Return the [x, y] coordinate for the center point of the cell that contains the specified text.  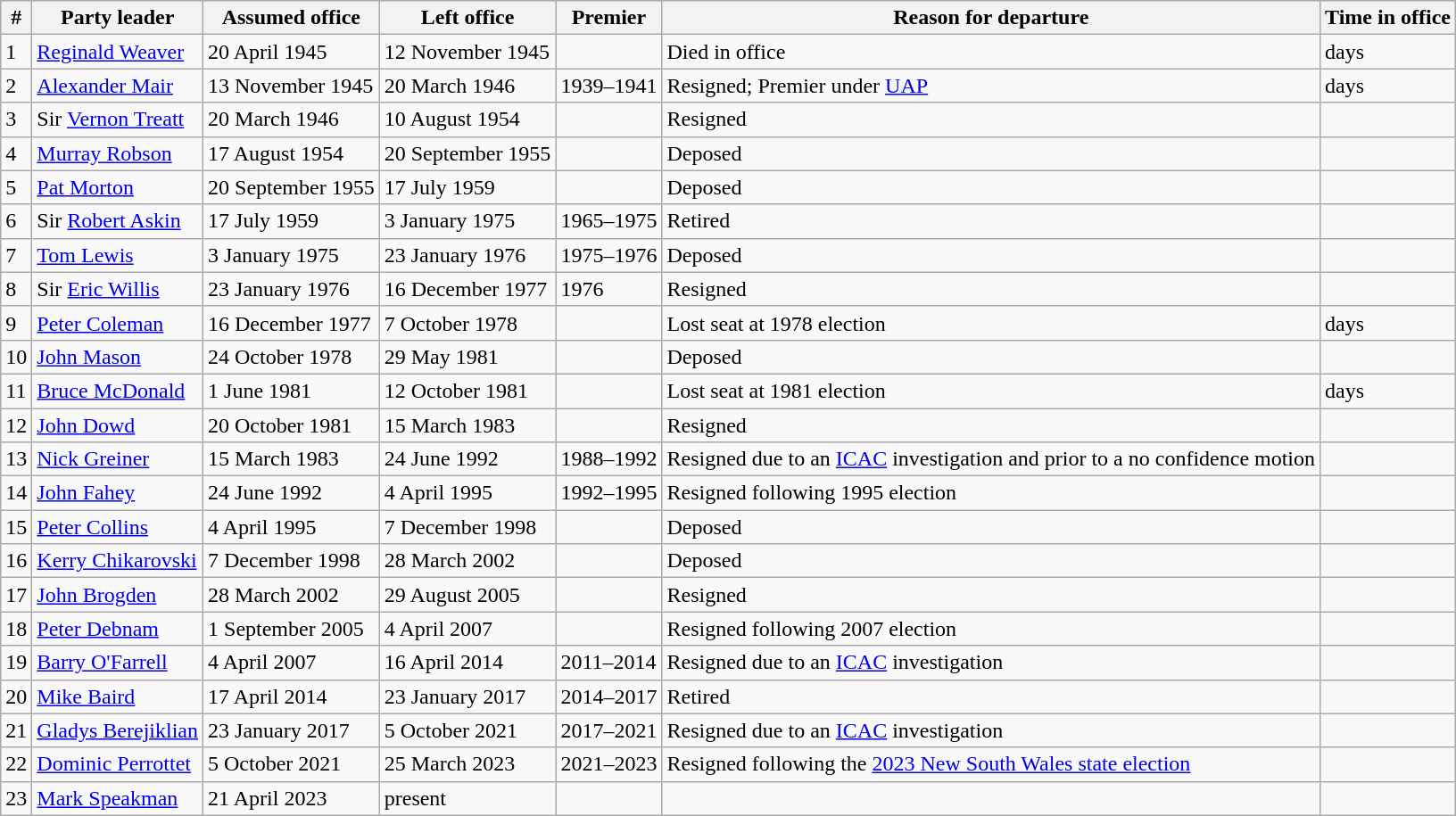
Party leader [118, 18]
Sir Eric Willis [118, 289]
2014–2017 [608, 696]
20 April 1945 [292, 52]
Sir Vernon Treatt [118, 120]
Gladys Berejiklian [118, 730]
Mike Baird [118, 696]
20 October 1981 [292, 425]
19 [16, 663]
Premier [608, 18]
12 [16, 425]
Kerry Chikarovski [118, 561]
1 [16, 52]
7 October 1978 [467, 323]
Lost seat at 1978 election [991, 323]
Nick Greiner [118, 459]
Resigned following 1995 election [991, 493]
21 [16, 730]
1 September 2005 [292, 629]
15 [16, 527]
1976 [608, 289]
12 October 1981 [467, 391]
2017–2021 [608, 730]
Assumed office [292, 18]
22 [16, 764]
Mark Speakman [118, 798]
16 April 2014 [467, 663]
Left office [467, 18]
Dominic Perrottet [118, 764]
10 August 1954 [467, 120]
13 [16, 459]
Bruce McDonald [118, 391]
Sir Robert Askin [118, 221]
29 August 2005 [467, 595]
John Mason [118, 357]
Time in office [1388, 18]
13 November 1945 [292, 86]
1992–1995 [608, 493]
17 April 2014 [292, 696]
23 [16, 798]
present [467, 798]
Peter Debnam [118, 629]
12 November 1945 [467, 52]
John Fahey [118, 493]
1939–1941 [608, 86]
Lost seat at 1981 election [991, 391]
Reginald Weaver [118, 52]
Peter Collins [118, 527]
10 [16, 357]
8 [16, 289]
Resigned; Premier under UAP [991, 86]
18 [16, 629]
# [16, 18]
16 [16, 561]
6 [16, 221]
2 [16, 86]
John Brogden [118, 595]
1 June 1981 [292, 391]
Reason for departure [991, 18]
7 [16, 255]
29 May 1981 [467, 357]
17 [16, 595]
Resigned following the 2023 New South Wales state election [991, 764]
Tom Lewis [118, 255]
25 March 2023 [467, 764]
1988–1992 [608, 459]
11 [16, 391]
5 [16, 187]
Pat Morton [118, 187]
14 [16, 493]
Resigned following 2007 election [991, 629]
20 [16, 696]
4 [16, 153]
Died in office [991, 52]
3 [16, 120]
1965–1975 [608, 221]
Peter Coleman [118, 323]
1975–1976 [608, 255]
2021–2023 [608, 764]
Barry O'Farrell [118, 663]
21 April 2023 [292, 798]
9 [16, 323]
24 October 1978 [292, 357]
John Dowd [118, 425]
Alexander Mair [118, 86]
Murray Robson [118, 153]
Resigned due to an ICAC investigation and prior to a no confidence motion [991, 459]
17 August 1954 [292, 153]
2011–2014 [608, 663]
